Extract the [x, y] coordinate from the center of the cell holding the provided text.  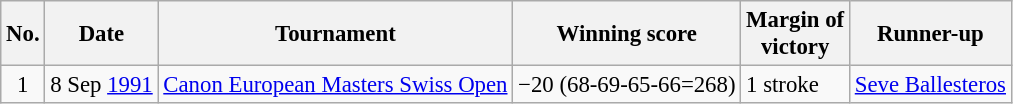
Seve Ballesteros [930, 85]
Date [102, 34]
Margin ofvictory [796, 34]
No. [23, 34]
1 stroke [796, 85]
Tournament [336, 34]
−20 (68-69-65-66=268) [627, 85]
8 Sep 1991 [102, 85]
Winning score [627, 34]
1 [23, 85]
Runner-up [930, 34]
Canon European Masters Swiss Open [336, 85]
